Extract the (X, Y) coordinate from the center of the cell holding the provided text.  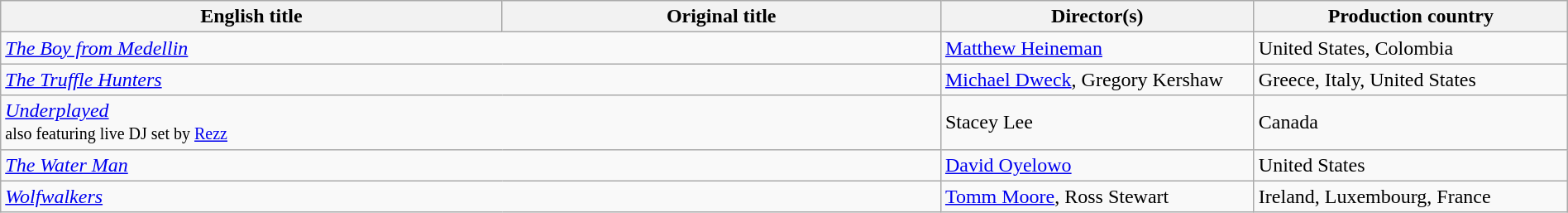
Ireland, Luxembourg, France (1411, 196)
The Truffle Hunters (471, 80)
Underplayedalso featuring live DJ set by Rezz (471, 123)
Director(s) (1097, 17)
Production country (1411, 17)
English title (251, 17)
Tomm Moore, Ross Stewart (1097, 196)
Michael Dweck, Gregory Kershaw (1097, 80)
Stacey Lee (1097, 123)
United States (1411, 165)
Matthew Heineman (1097, 48)
The Water Man (471, 165)
The Boy from Medellin (471, 48)
Greece, Italy, United States (1411, 80)
United States, Colombia (1411, 48)
Canada (1411, 123)
Wolfwalkers (471, 196)
David Oyelowo (1097, 165)
Original title (721, 17)
